From the cell containing the given text, extract its center point as [x, y] coordinate. 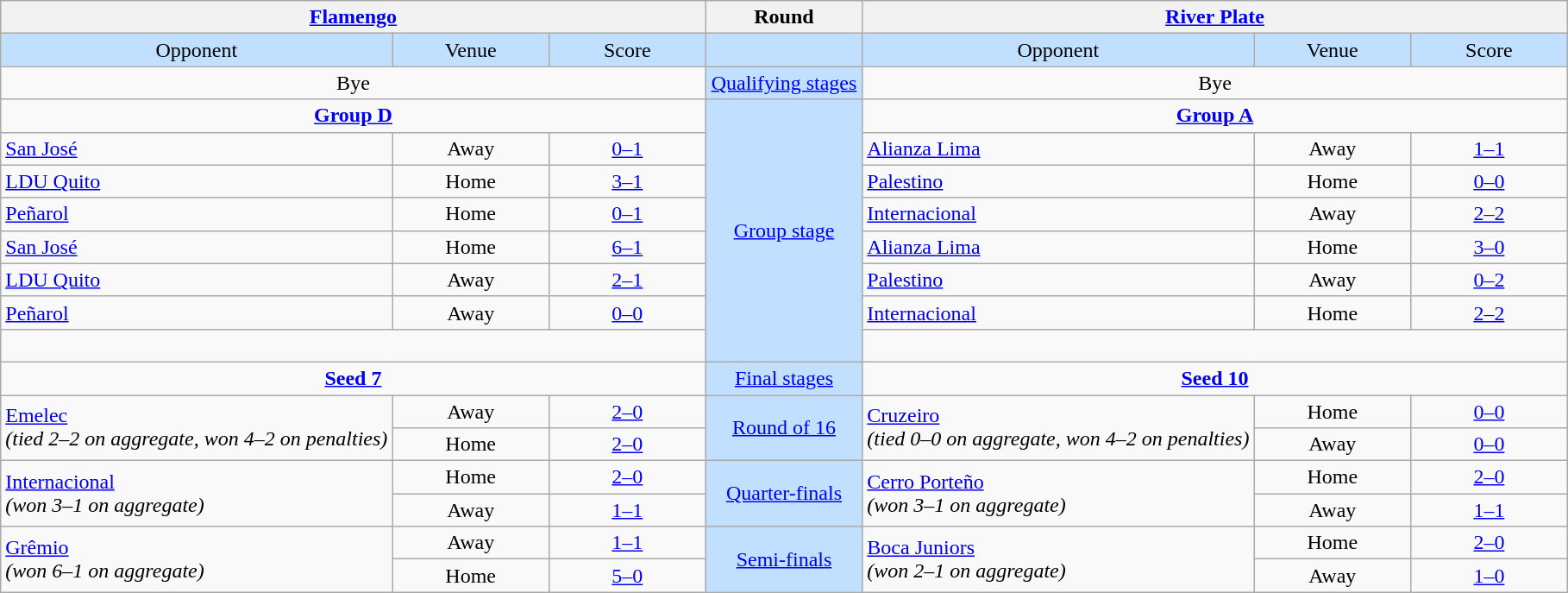
Internacional(won 3–1 on aggregate) [197, 494]
Group A [1214, 116]
0–2 [1490, 280]
Quarter-finals [784, 494]
5–0 [628, 576]
3–0 [1490, 247]
River Plate [1214, 17]
2–1 [628, 280]
Round of 16 [784, 428]
3–1 [628, 181]
Cerro Porteño(won 3–1 on aggregate) [1058, 494]
6–1 [628, 247]
Final stages [784, 378]
Seed 10 [1214, 378]
Flamengo [354, 17]
Emelec(tied 2–2 on aggregate, won 4–2 on penalties) [197, 428]
Round [784, 17]
Cruzeiro(tied 0–0 on aggregate, won 4–2 on penalties) [1058, 428]
Group D [354, 116]
Boca Juniors(won 2–1 on aggregate) [1058, 559]
Semi-finals [784, 559]
Grêmio(won 6–1 on aggregate) [197, 559]
Group stage [784, 230]
Qualifying stages [784, 83]
1–0 [1490, 576]
Seed 7 [354, 378]
